Provide the (X, Y) coordinate of the cell's center where the given text is located.  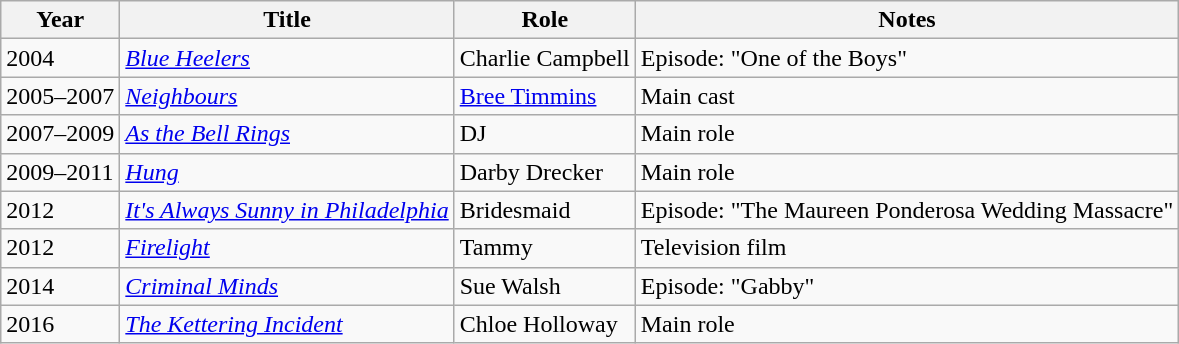
Sue Walsh (544, 286)
2014 (60, 286)
2016 (60, 324)
Episode: "Gabby" (906, 286)
Episode: "One of the Boys" (906, 58)
Firelight (287, 248)
Hung (287, 172)
Tammy (544, 248)
Bridesmaid (544, 210)
Role (544, 20)
It's Always Sunny in Philadelphia (287, 210)
2009–2011 (60, 172)
Television film (906, 248)
2005–2007 (60, 96)
Episode: "The Maureen Ponderosa Wedding Massacre" (906, 210)
Year (60, 20)
Bree Timmins (544, 96)
Darby Drecker (544, 172)
DJ (544, 134)
Neighbours (287, 96)
Chloe Holloway (544, 324)
2004 (60, 58)
Main cast (906, 96)
Notes (906, 20)
As the Bell Rings (287, 134)
Charlie Campbell (544, 58)
2007–2009 (60, 134)
Criminal Minds (287, 286)
The Kettering Incident (287, 324)
Blue Heelers (287, 58)
Title (287, 20)
